For the text-containing cell, return its midpoint in (X, Y) coordinate format. 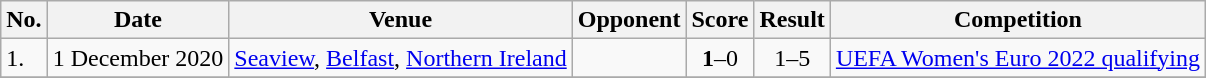
1. (24, 58)
1 December 2020 (138, 58)
Score (720, 20)
Result (792, 20)
Competition (1018, 20)
1–0 (720, 58)
1–5 (792, 58)
Opponent (629, 20)
Date (138, 20)
Seaview, Belfast, Northern Ireland (400, 58)
No. (24, 20)
Venue (400, 20)
UEFA Women's Euro 2022 qualifying (1018, 58)
